Provide the (X, Y) coordinate of the cell's center where the given text is located.  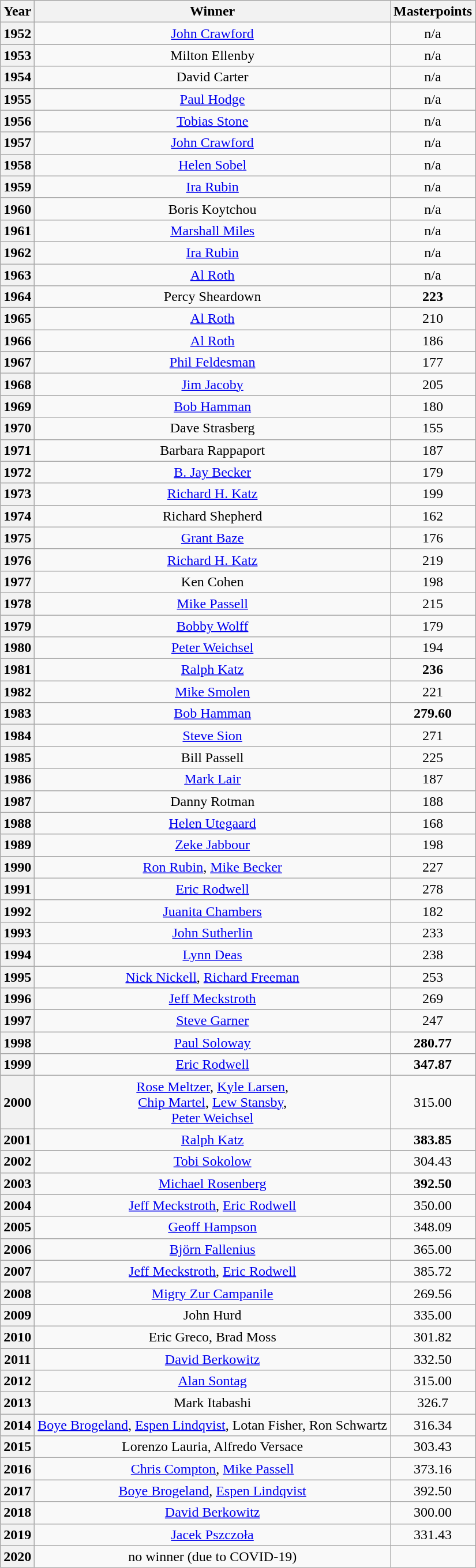
205 (433, 385)
326.7 (433, 1403)
1966 (17, 341)
1954 (17, 77)
215 (433, 604)
301.82 (433, 1337)
Tobi Sokolow (212, 1162)
168 (433, 823)
2003 (17, 1183)
1974 (17, 516)
304.43 (433, 1162)
269 (433, 999)
1963 (17, 275)
1977 (17, 582)
Winner (212, 12)
177 (433, 363)
2008 (17, 1293)
1988 (17, 823)
Boye Brogeland, Espen Lindqvist (212, 1491)
Mark Lair (212, 779)
2017 (17, 1491)
347.87 (433, 1065)
Danny Rotman (212, 801)
David Carter (212, 77)
Peter Weichsel (212, 648)
1968 (17, 385)
1964 (17, 297)
2016 (17, 1469)
1960 (17, 209)
210 (433, 319)
Björn Fallenius (212, 1249)
233 (433, 933)
335.00 (433, 1315)
1969 (17, 406)
Masterpoints (433, 12)
1981 (17, 670)
300.00 (433, 1513)
2010 (17, 1337)
1987 (17, 801)
1993 (17, 933)
247 (433, 1021)
Eric Greco, Brad Moss (212, 1337)
1957 (17, 143)
316.34 (433, 1425)
373.16 (433, 1469)
Jim Jacoby (212, 385)
1989 (17, 845)
348.09 (433, 1227)
1962 (17, 252)
1976 (17, 560)
279.60 (433, 714)
Bill Passell (212, 757)
1971 (17, 450)
280.77 (433, 1043)
223 (433, 297)
2013 (17, 1403)
227 (433, 867)
Ken Cohen (212, 582)
2011 (17, 1359)
180 (433, 406)
221 (433, 692)
199 (433, 494)
1952 (17, 33)
1999 (17, 1065)
1955 (17, 99)
188 (433, 801)
271 (433, 736)
236 (433, 670)
182 (433, 911)
Helen Utegaard (212, 823)
Dave Strasberg (212, 428)
1972 (17, 472)
B. Jay Becker (212, 472)
Lorenzo Lauria, Alfredo Versace (212, 1447)
1984 (17, 736)
John Hurd (212, 1315)
2019 (17, 1535)
1990 (17, 867)
1980 (17, 648)
1956 (17, 121)
303.43 (433, 1447)
Barbara Rappaport (212, 450)
Chris Compton, Mike Passell (212, 1469)
Lynn Deas (212, 955)
no winner (due to COVID-19) (212, 1556)
1975 (17, 538)
Marshall Miles (212, 231)
238 (433, 955)
Milton Ellenby (212, 55)
1986 (17, 779)
1985 (17, 757)
269.56 (433, 1293)
1994 (17, 955)
Geoff Hampson (212, 1227)
Grant Baze (212, 538)
1983 (17, 714)
Zeke Jabbour (212, 845)
1979 (17, 625)
2009 (17, 1315)
365.00 (433, 1249)
Paul Soloway (212, 1043)
2014 (17, 1425)
194 (433, 648)
2000 (17, 1102)
Nick Nickell, Richard Freeman (212, 977)
Migry Zur Campanile (212, 1293)
Michael Rosenberg (212, 1183)
Year (17, 12)
Boris Koytchou (212, 209)
186 (433, 341)
2004 (17, 1205)
Helen Sobel (212, 165)
1959 (17, 187)
1978 (17, 604)
225 (433, 757)
385.72 (433, 1271)
2002 (17, 1162)
Tobias Stone (212, 121)
331.43 (433, 1535)
1973 (17, 494)
253 (433, 977)
1965 (17, 319)
2007 (17, 1271)
Steve Sion (212, 736)
1992 (17, 911)
2012 (17, 1381)
Jacek Pszczoła (212, 1535)
1996 (17, 999)
Phil Feldesman (212, 363)
1982 (17, 692)
1998 (17, 1043)
2020 (17, 1556)
Ron Rubin, Mike Becker (212, 867)
Bobby Wolff (212, 625)
Mike Passell (212, 604)
2015 (17, 1447)
Richard Shepherd (212, 516)
1997 (17, 1021)
332.50 (433, 1359)
176 (433, 538)
219 (433, 560)
1953 (17, 55)
1970 (17, 428)
Boye Brogeland, Espen Lindqvist, Lotan Fisher, Ron Schwartz (212, 1425)
John Sutherlin (212, 933)
1961 (17, 231)
Alan Sontag (212, 1381)
162 (433, 516)
278 (433, 889)
155 (433, 428)
1991 (17, 889)
Paul Hodge (212, 99)
Mark Itabashi (212, 1403)
2006 (17, 1249)
2018 (17, 1513)
1958 (17, 165)
Steve Garner (212, 1021)
Jeff Meckstroth (212, 999)
Juanita Chambers (212, 911)
1995 (17, 977)
Rose Meltzer, Kyle Larsen, Chip Martel, Lew Stansby, Peter Weichsel (212, 1102)
2001 (17, 1140)
1967 (17, 363)
383.85 (433, 1140)
Percy Sheardown (212, 297)
Mike Smolen (212, 692)
350.00 (433, 1205)
2005 (17, 1227)
